Detect which cell encompasses the target text, then output its (X, Y) center coordinate. 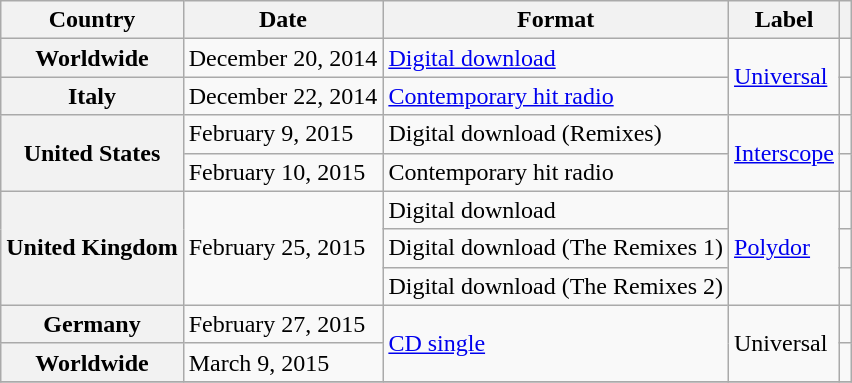
Polydor (784, 248)
Italy (92, 96)
Germany (92, 324)
February 10, 2015 (283, 172)
Interscope (784, 153)
CD single (556, 343)
Country (92, 20)
Digital download (Remixes) (556, 134)
Label (784, 20)
February 9, 2015 (283, 134)
Digital download (The Remixes 2) (556, 286)
December 20, 2014 (283, 58)
Digital download (The Remixes 1) (556, 248)
March 9, 2015 (283, 362)
February 27, 2015 (283, 324)
December 22, 2014 (283, 96)
Format (556, 20)
Date (283, 20)
February 25, 2015 (283, 248)
United Kingdom (92, 248)
United States (92, 153)
